For the text-containing cell, return its midpoint in (x, y) coordinate format. 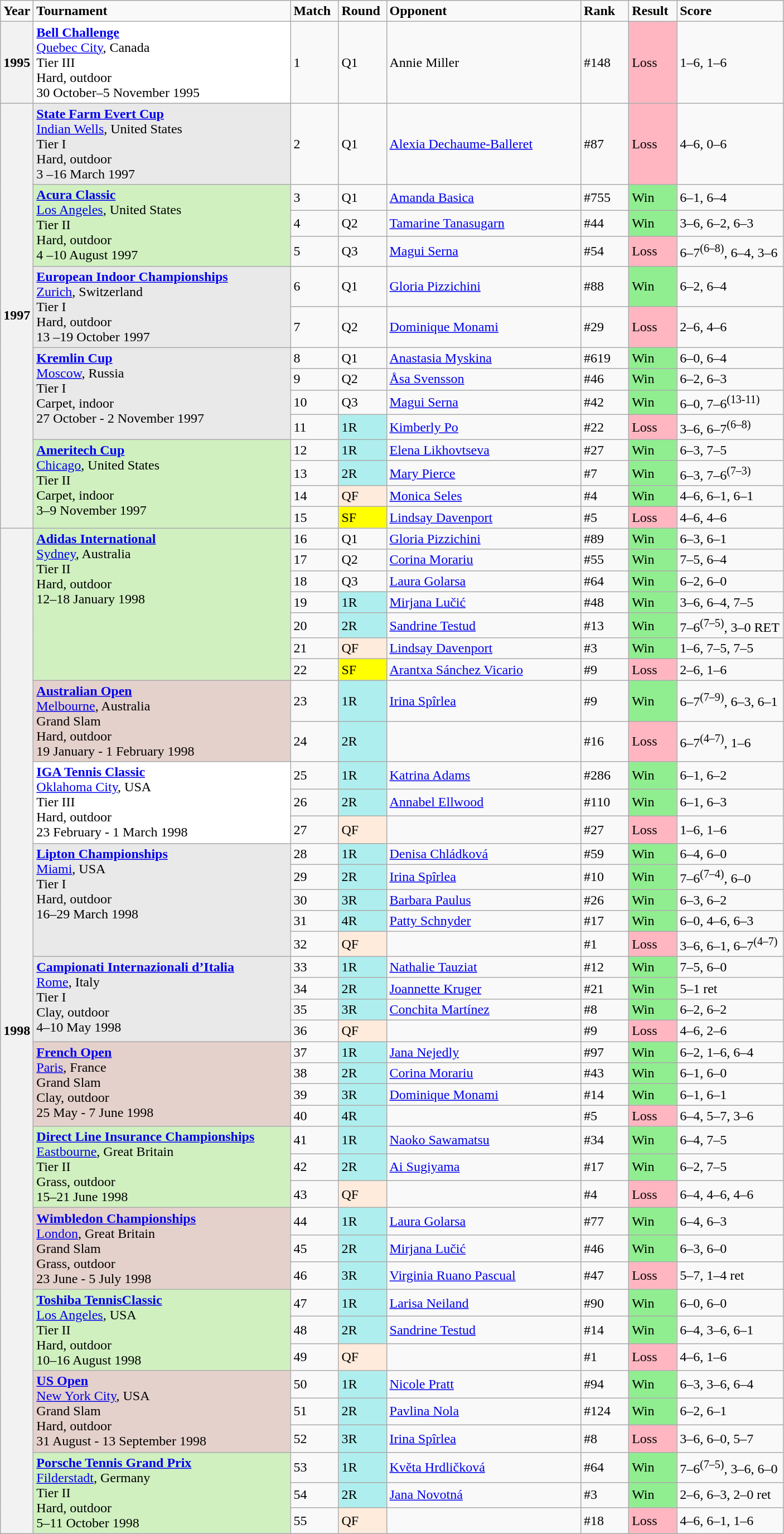
#12 (605, 967)
6–2, 6–0 (730, 581)
41 (314, 1140)
Květa Hrdličková (484, 1467)
#10 (605, 877)
7–6(7–5), 3–6, 6–0 (730, 1467)
#43 (605, 1073)
Result (653, 11)
#77 (605, 1221)
39 (314, 1095)
Elena Likhovtseva (484, 450)
32 (314, 945)
34 (314, 988)
6–2, 1–6, 6–4 (730, 1052)
#54 (605, 251)
16 (314, 539)
#124 (605, 1412)
French Open Paris, FranceGrand SlamClay, outdoor25 May - 7 June 1998 (162, 1084)
3–6, 6–0, 5–7 (730, 1439)
Year (17, 11)
6–0, 6–4 (730, 358)
45 (314, 1249)
6–3, 7–6(7–3) (730, 473)
Ameritech Cup Chicago, United StatesTier IICarpet, indoor3–9 November 1997 (162, 484)
#110 (605, 803)
27 (314, 830)
#755 (605, 197)
4–6, 6–1, 6–1 (730, 496)
Alexia Dechaume-Balleret (484, 144)
4–6, 4–6 (730, 517)
40 (314, 1116)
6–3, 6–0 (730, 1249)
#34 (605, 1140)
Joannette Kruger (484, 988)
31 (314, 921)
6–7(6–8), 6–4, 3–6 (730, 251)
7–6(7–4), 6–0 (730, 877)
6–1, 6–0 (730, 1073)
Toshiba TennisClassic Los Angeles, USATier IIHard, outdoor10–16 August 1998 (162, 1330)
#48 (605, 602)
Jana Nejedly (484, 1052)
#16 (605, 742)
30 (314, 900)
Ai Sugiyama (484, 1168)
6–3, 6–1 (730, 539)
6–4, 5–7, 3–6 (730, 1116)
23 (314, 700)
Monica Seles (484, 496)
#55 (605, 560)
#90 (605, 1303)
#97 (605, 1052)
Larisa Neiland (484, 1303)
5–7, 1–4 ret (730, 1276)
Opponent (484, 11)
7–5, 6–4 (730, 560)
#88 (605, 287)
#94 (605, 1384)
Jana Novotná (484, 1495)
6–3, 7–5 (730, 450)
Tamarine Tanasugarn (484, 223)
51 (314, 1412)
1997 (17, 316)
Campionati Internazionali d’Italia Rome, ItalyTier IClay, outdoor4–10 May 1998 (162, 999)
Score (730, 11)
52 (314, 1439)
4–6, 6–1, 1–6 (730, 1521)
6–1, 6–1 (730, 1095)
2–6, 4–6 (730, 327)
15 (314, 517)
6–2, 6–3 (730, 379)
#89 (605, 539)
54 (314, 1495)
4–6, 0–6 (730, 144)
1998 (17, 1030)
#44 (605, 223)
Katrina Adams (484, 775)
Acura Classic Los Angeles, United StatesTier IIHard, outdoor4 –10 August 1997 (162, 225)
3–6, 6–7(6–8) (730, 427)
2–6, 6–3, 2–0 ret (730, 1495)
13 (314, 473)
1 (314, 62)
#47 (605, 1276)
Amanda Basica (484, 197)
3–6, 6–2, 6–3 (730, 223)
Nathalie Tauziat (484, 967)
Anastasia Myskina (484, 358)
6–3, 6–2 (730, 900)
Australian Open Melbourne, AustraliaGrand SlamHard, outdoor19 January - 1 February 1998 (162, 721)
6 (314, 287)
State Farm Evert Cup Indian Wells, United StatesTier IHard, outdoor3 –16 March 1997 (162, 144)
36 (314, 1031)
6–0, 6–0 (730, 1303)
European Indoor Championships Zurich, SwitzerlandTier IHard, outdoor13 –19 October 1997 (162, 307)
Mary Pierce (484, 473)
Barbara Paulus (484, 900)
Denisa Chládková (484, 854)
29 (314, 877)
Lipton Championships Miami, USATier IHard, outdoor16–29 March 1998 (162, 900)
#13 (605, 626)
7–5, 6–0 (730, 967)
43 (314, 1194)
Nicole Pratt (484, 1384)
3–6, 6–4, 7–5 (730, 602)
Round (362, 11)
#59 (605, 854)
42 (314, 1168)
#7 (605, 473)
26 (314, 803)
Tournament (162, 11)
1995 (17, 62)
28 (314, 854)
Bell Challenge Quebec City, CanadaTier IIIHard, outdoor30 October–5 November 1995 (162, 62)
6–7(7–9), 6–3, 6–1 (730, 700)
2 (314, 144)
#87 (605, 144)
6–1, 6–4 (730, 197)
24 (314, 742)
US Open New York City, USAGrand SlamHard, outdoor31 August - 13 September 1998 (162, 1411)
2–6, 1–6 (730, 670)
47 (314, 1303)
9 (314, 379)
3 (314, 197)
6–1, 6–2 (730, 775)
#26 (605, 900)
6–4, 6–3 (730, 1221)
Rank (605, 11)
3–6, 6–1, 6–7(4–7) (730, 945)
6–4, 7–5 (730, 1140)
6–2, 6–1 (730, 1412)
IGA Tennis Classic Oklahoma City, USATier IIIHard, outdoor23 February - 1 March 1998 (162, 802)
10 (314, 403)
6–1, 6–3 (730, 803)
18 (314, 581)
Pavlina Nola (484, 1412)
1–6, 7–5, 7–5 (730, 649)
Kimberly Po (484, 427)
11 (314, 427)
48 (314, 1330)
6–0, 7–6(13-11) (730, 403)
35 (314, 1010)
55 (314, 1521)
19 (314, 602)
#29 (605, 327)
6–2, 6–4 (730, 287)
Patty Schnyder (484, 921)
6–0, 4–6, 6–3 (730, 921)
Virginia Ruano Pascual (484, 1276)
5–1 ret (730, 988)
Annie Miller (484, 62)
38 (314, 1073)
20 (314, 626)
4–6, 2–6 (730, 1031)
#619 (605, 358)
Arantxa Sánchez Vicario (484, 670)
21 (314, 649)
#18 (605, 1521)
6–4, 6–0 (730, 854)
44 (314, 1221)
37 (314, 1052)
#286 (605, 775)
7–6(7–5), 3–0 RET (730, 626)
Naoko Sawamatsu (484, 1140)
22 (314, 670)
Direct Line Insurance Championships Eastbourne, Great BritainTier IIGrass, outdoor15–21 June 1998 (162, 1167)
Annabel Ellwood (484, 803)
Wimbledon Championships London, Great BritainGrand SlamGrass, outdoor23 June - 5 July 1998 (162, 1249)
6–3, 3–6, 6–4 (730, 1384)
53 (314, 1467)
12 (314, 450)
#42 (605, 403)
6–4, 4–6, 4–6 (730, 1194)
6–4, 3–6, 6–1 (730, 1330)
#22 (605, 427)
#21 (605, 988)
14 (314, 496)
8 (314, 358)
33 (314, 967)
4 (314, 223)
5 (314, 251)
Match (314, 11)
50 (314, 1384)
6–2, 6–2 (730, 1010)
6–2, 7–5 (730, 1168)
Kremlin Cup Moscow, RussiaTier ICarpet, indoor27 October - 2 November 1997 (162, 394)
46 (314, 1276)
17 (314, 560)
Conchita Martínez (484, 1010)
4–6, 1–6 (730, 1357)
6–7(4–7), 1–6 (730, 742)
Åsa Svensson (484, 379)
Porsche Tennis Grand Prix Filderstadt, GermanyTier IIHard, outdoor5–11 October 1998 (162, 1493)
Adidas International Sydney, AustraliaTier IIHard, outdoor12–18 January 1998 (162, 604)
25 (314, 775)
#148 (605, 62)
49 (314, 1357)
7 (314, 327)
